Determine the [x, y] coordinate at the center of the cell enclosing the given text.  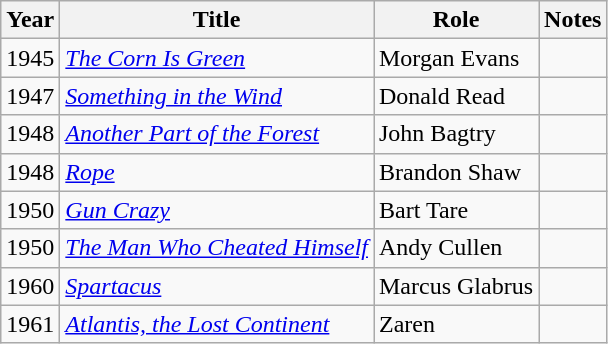
Zaren [456, 324]
Title [217, 20]
John Bagtry [456, 134]
1947 [30, 96]
Marcus Glabrus [456, 286]
Something in the Wind [217, 96]
Spartacus [217, 286]
1960 [30, 286]
Brandon Shaw [456, 172]
Role [456, 20]
The Corn Is Green [217, 58]
1961 [30, 324]
Rope [217, 172]
Andy Cullen [456, 248]
Notes [573, 20]
Bart Tare [456, 210]
Donald Read [456, 96]
Another Part of the Forest [217, 134]
Gun Crazy [217, 210]
1945 [30, 58]
Year [30, 20]
Morgan Evans [456, 58]
Atlantis, the Lost Continent [217, 324]
The Man Who Cheated Himself [217, 248]
